Return [x, y] of the center of cell containing provided text 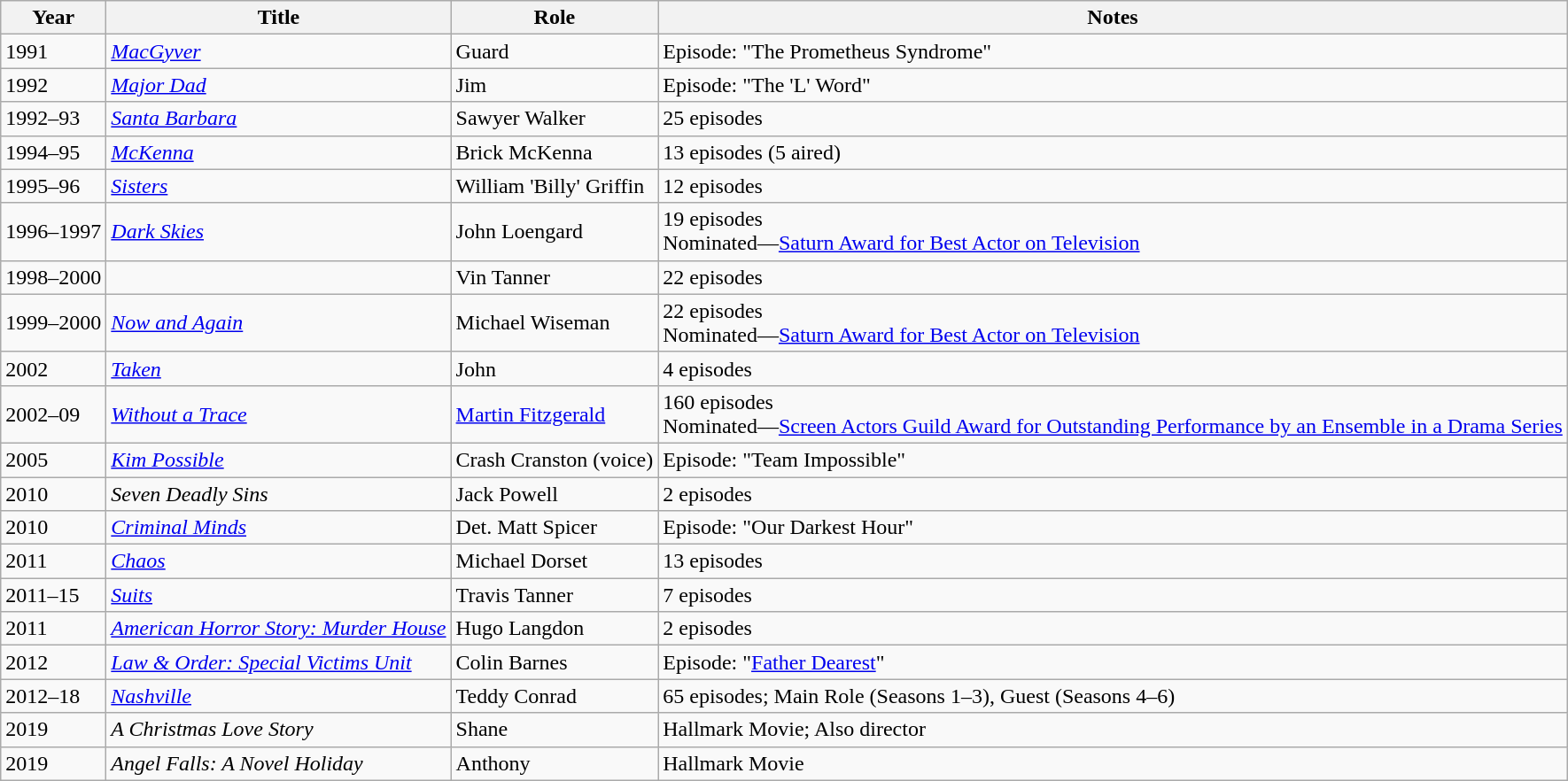
John [555, 368]
Angel Falls: A Novel Holiday [278, 763]
Travis Tanner [555, 595]
Law & Order: Special Victims Unit [278, 662]
13 episodes (5 aired) [1113, 152]
Episode: "The Prometheus Syndrome" [1113, 51]
Kim Possible [278, 460]
Dark Skies [278, 232]
2012 [53, 662]
22 episodesNominated—Saturn Award for Best Actor on Television [1113, 322]
65 episodes; Main Role (Seasons 1–3), Guest (Seasons 4–6) [1113, 696]
25 episodes [1113, 119]
1991 [53, 51]
1992 [53, 85]
Santa Barbara [278, 119]
Brick McKenna [555, 152]
Episode: "Father Dearest" [1113, 662]
7 episodes [1113, 595]
Hallmark Movie [1113, 763]
MacGyver [278, 51]
Without a Trace [278, 414]
1998–2000 [53, 277]
13 episodes [1113, 561]
Episode: "Team Impossible" [1113, 460]
1995–96 [53, 186]
Role [555, 18]
Crash Cranston (voice) [555, 460]
Taken [278, 368]
Michael Dorset [555, 561]
2002 [53, 368]
Guard [555, 51]
2002–09 [53, 414]
1996–1997 [53, 232]
Jack Powell [555, 493]
Now and Again [278, 322]
Michael Wiseman [555, 322]
2005 [53, 460]
160 episodesNominated—Screen Actors Guild Award for Outstanding Performance by an Ensemble in a Drama Series [1113, 414]
Martin Fitzgerald [555, 414]
Anthony [555, 763]
1992–93 [53, 119]
2011–15 [53, 595]
McKenna [278, 152]
19 episodesNominated—Saturn Award for Best Actor on Television [1113, 232]
Shane [555, 730]
12 episodes [1113, 186]
4 episodes [1113, 368]
Det. Matt Spicer [555, 528]
Chaos [278, 561]
Notes [1113, 18]
Teddy Conrad [555, 696]
Episode: "Our Darkest Hour" [1113, 528]
Hallmark Movie; Also director [1113, 730]
Nashville [278, 696]
Title [278, 18]
John Loengard [555, 232]
American Horror Story: Murder House [278, 629]
Colin Barnes [555, 662]
Criminal Minds [278, 528]
William 'Billy' Griffin [555, 186]
1999–2000 [53, 322]
2012–18 [53, 696]
Episode: "The 'L' Word" [1113, 85]
Vin Tanner [555, 277]
Jim [555, 85]
1994–95 [53, 152]
Sisters [278, 186]
Hugo Langdon [555, 629]
Major Dad [278, 85]
Seven Deadly Sins [278, 493]
Year [53, 18]
Suits [278, 595]
22 episodes [1113, 277]
A Christmas Love Story [278, 730]
Sawyer Walker [555, 119]
